Detect which cell encompasses the target text, then output its [x, y] center coordinate. 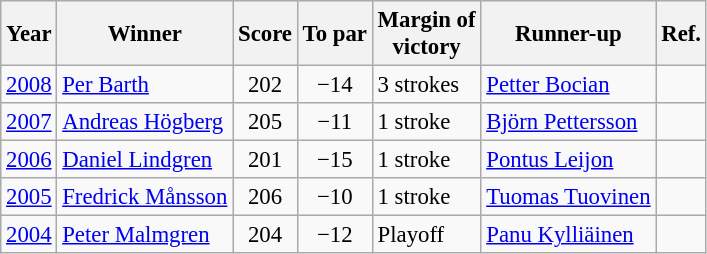
Year [29, 34]
−15 [334, 160]
204 [266, 235]
Daniel Lindgren [145, 160]
Winner [145, 34]
Pontus Leijon [568, 160]
−11 [334, 122]
To par [334, 34]
201 [266, 160]
206 [266, 197]
Tuomas Tuovinen [568, 197]
Playoff [426, 235]
202 [266, 85]
Björn Pettersson [568, 122]
2008 [29, 85]
Runner-up [568, 34]
Peter Malmgren [145, 235]
Per Barth [145, 85]
Score [266, 34]
−12 [334, 235]
2007 [29, 122]
Andreas Högberg [145, 122]
2005 [29, 197]
Ref. [681, 34]
205 [266, 122]
Petter Bocian [568, 85]
Panu Kylliäinen [568, 235]
Margin ofvictory [426, 34]
−14 [334, 85]
−10 [334, 197]
2006 [29, 160]
2004 [29, 235]
Fredrick Månsson [145, 197]
3 strokes [426, 85]
